From the cell containing the given text, extract its center point as (X, Y) coordinate. 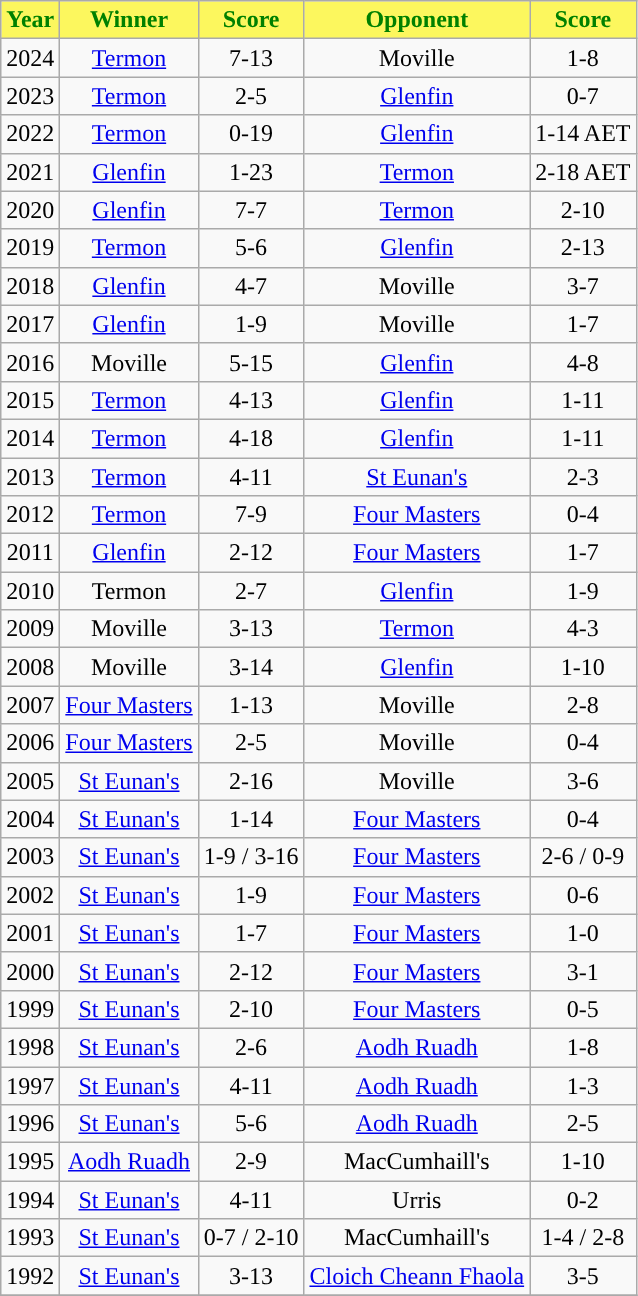
1-0 (583, 933)
1-14 (251, 819)
2-16 (251, 781)
4-13 (251, 400)
4-8 (583, 362)
2011 (30, 553)
3-14 (251, 667)
1-14 AET (583, 134)
Opponent (417, 20)
1992 (30, 1276)
2-9 (251, 1162)
1995 (30, 1162)
2015 (30, 400)
7-13 (251, 58)
4-7 (251, 286)
2008 (30, 667)
7-9 (251, 515)
2013 (30, 477)
1-9 / 3-16 (251, 857)
3-1 (583, 971)
0-6 (583, 895)
2-6 (251, 1047)
1-23 (251, 172)
2009 (30, 629)
2021 (30, 172)
2018 (30, 286)
Year (30, 20)
2007 (30, 705)
2003 (30, 857)
2020 (30, 210)
Winner (129, 20)
0-7 (583, 96)
2004 (30, 819)
2-6 / 0-9 (583, 857)
1998 (30, 1047)
0-7 / 2-10 (251, 1238)
0-19 (251, 134)
4-3 (583, 629)
3-6 (583, 781)
2012 (30, 515)
2024 (30, 58)
2010 (30, 591)
0-5 (583, 1009)
4-18 (251, 438)
1-3 (583, 1085)
2-7 (251, 591)
2017 (30, 324)
2019 (30, 248)
Cloich Cheann Fhaola (417, 1276)
3-7 (583, 286)
5-15 (251, 362)
7-7 (251, 210)
1997 (30, 1085)
3-5 (583, 1276)
2-13 (583, 248)
2016 (30, 362)
1-13 (251, 705)
2-8 (583, 705)
2000 (30, 971)
Urris (417, 1200)
2001 (30, 933)
1999 (30, 1009)
2022 (30, 134)
2023 (30, 96)
2006 (30, 743)
2-18 AET (583, 172)
1994 (30, 1200)
0-2 (583, 1200)
2014 (30, 438)
1-4 / 2-8 (583, 1238)
1993 (30, 1238)
2002 (30, 895)
1996 (30, 1124)
2005 (30, 781)
2-3 (583, 477)
